For the text-containing cell, return its midpoint in (X, Y) coordinate format. 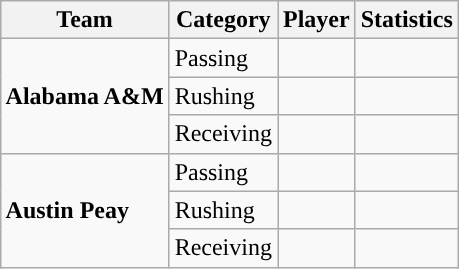
Team (84, 20)
Category (223, 20)
Statistics (406, 20)
Austin Peay (84, 210)
Alabama A&M (84, 96)
Player (317, 20)
